Return the [x, y] coordinate for the center point of the cell that contains the specified text.  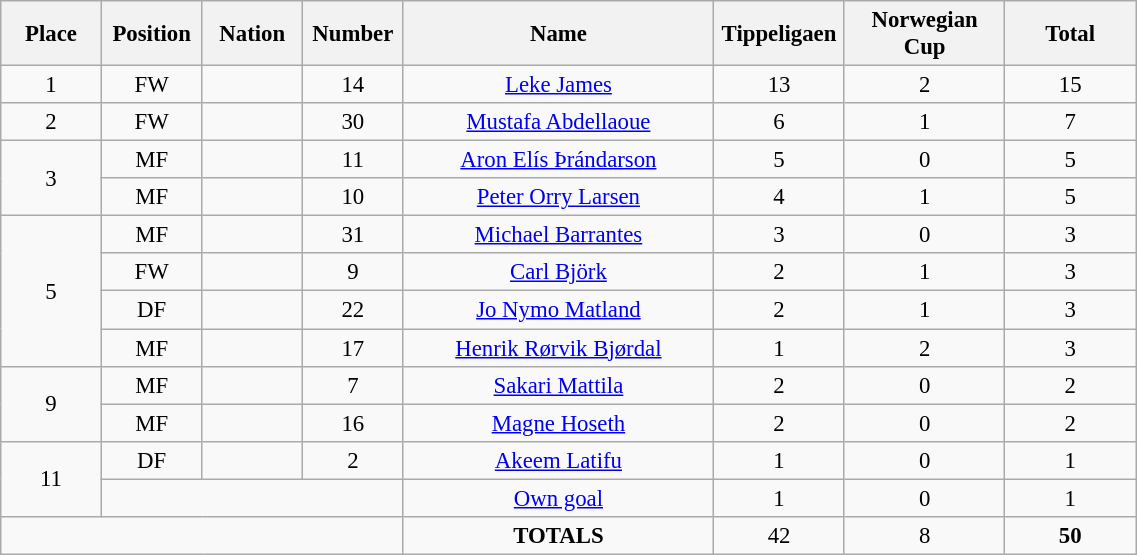
Position [152, 34]
31 [354, 235]
Carl Björk [558, 273]
10 [354, 197]
16 [354, 423]
Nation [252, 34]
Akeem Latifu [558, 460]
4 [780, 197]
Leke James [558, 85]
22 [354, 310]
Magne Hoseth [558, 423]
Place [52, 34]
17 [354, 348]
Own goal [558, 498]
Aron Elís Þrándarson [558, 160]
30 [354, 122]
14 [354, 85]
Henrik Rørvik Bjørdal [558, 348]
13 [780, 85]
Norwegian Cup [924, 34]
8 [924, 536]
Jo Nymo Matland [558, 310]
Number [354, 34]
Total [1070, 34]
50 [1070, 536]
Peter Orry Larsen [558, 197]
6 [780, 122]
Mustafa Abdellaoue [558, 122]
TOTALS [558, 536]
Michael Barrantes [558, 235]
15 [1070, 85]
Sakari Mattila [558, 385]
42 [780, 536]
Tippeligaen [780, 34]
Name [558, 34]
